Detect which cell encompasses the target text, then output its (X, Y) center coordinate. 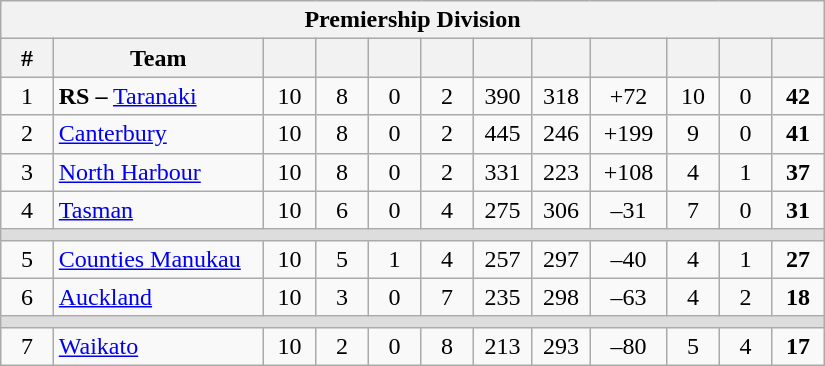
37 (798, 172)
# (27, 58)
Canterbury (158, 134)
306 (561, 210)
Premiership Division (413, 20)
18 (798, 297)
293 (561, 346)
Tasman (158, 210)
Counties Manukau (158, 259)
213 (502, 346)
297 (561, 259)
+72 (628, 96)
42 (798, 96)
RS – Taranaki (158, 96)
31 (798, 210)
41 (798, 134)
17 (798, 346)
–63 (628, 297)
257 (502, 259)
318 (561, 96)
445 (502, 134)
9 (693, 134)
235 (502, 297)
298 (561, 297)
–31 (628, 210)
Waikato (158, 346)
North Harbour (158, 172)
275 (502, 210)
331 (502, 172)
223 (561, 172)
27 (798, 259)
390 (502, 96)
–40 (628, 259)
+199 (628, 134)
+108 (628, 172)
246 (561, 134)
Auckland (158, 297)
Team (158, 58)
–80 (628, 346)
